Determine the [X, Y] coordinate at the center of the cell enclosing the given text.  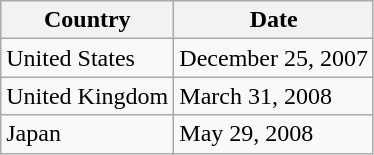
United Kingdom [88, 96]
March 31, 2008 [274, 96]
May 29, 2008 [274, 134]
Date [274, 20]
United States [88, 58]
Japan [88, 134]
Country [88, 20]
December 25, 2007 [274, 58]
